Return [x, y] of the center of cell containing provided text 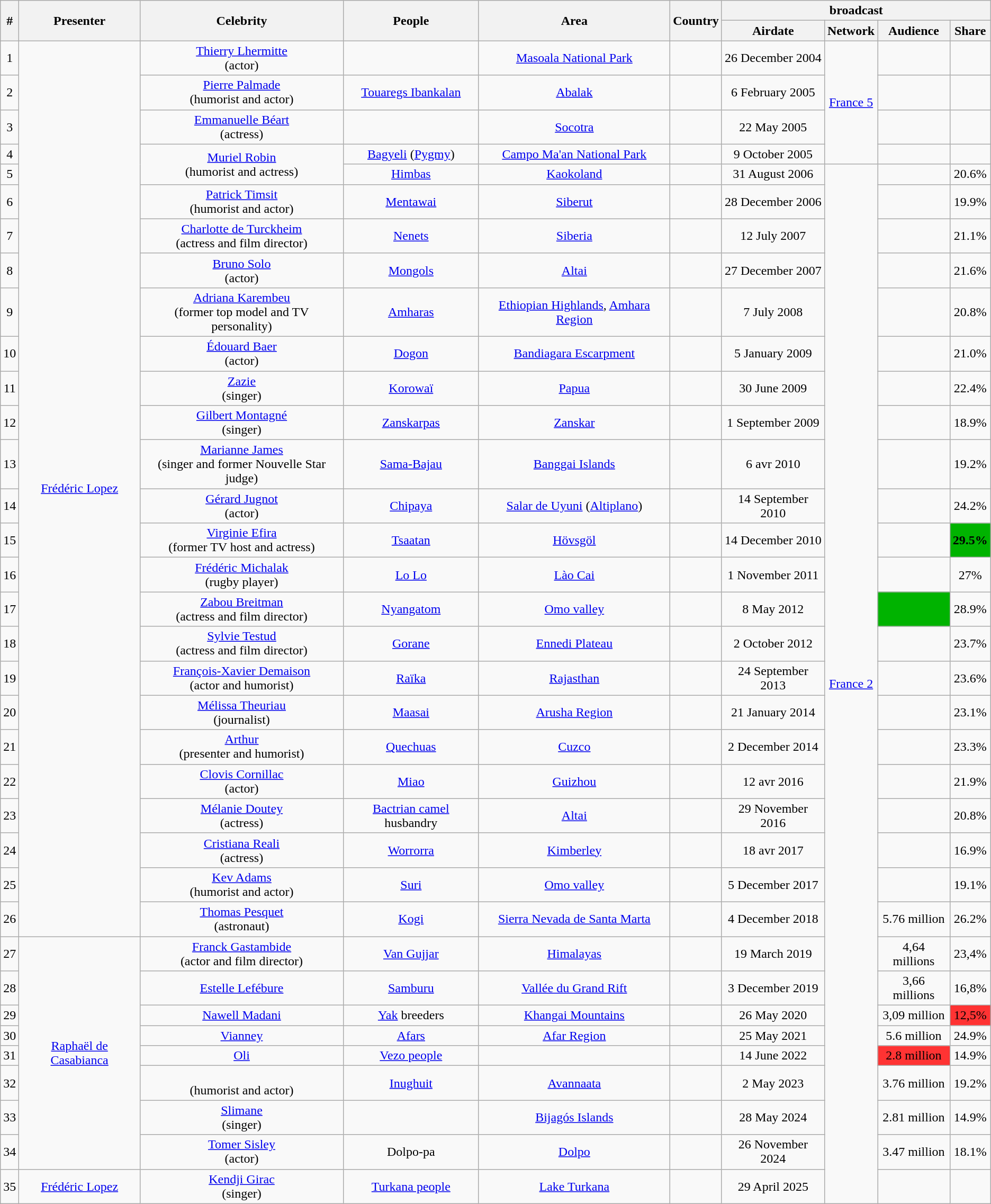
Chipaya [411, 506]
Masoala National Park [574, 58]
Mentawai [411, 201]
18.9% [970, 423]
7 July 2008 [773, 312]
3,09 million [914, 1016]
Gérard Jugnot(actor) [241, 506]
Ethiopian Highlands, Amhara Region [574, 312]
Maasai [411, 713]
Miao [411, 781]
Bandiagara Escarpment [574, 354]
Presenter [79, 21]
Cuzco [574, 747]
Korowaï [411, 388]
Audience [914, 31]
12 [10, 423]
Papua [574, 388]
5 December 2017 [773, 884]
France 5 [851, 103]
Zazie(singer) [241, 388]
Siberia [574, 236]
27 [10, 953]
18 avr 2017 [773, 850]
(humorist and actor) [241, 1083]
4,64 millions [914, 953]
Emmanuelle Béart(actress) [241, 127]
5.6 million [914, 1036]
8 May 2012 [773, 609]
Yak breeders [411, 1016]
12 avr 2016 [773, 781]
5 January 2009 [773, 354]
12 July 2007 [773, 236]
Thierry Lhermitte(actor) [241, 58]
16.9% [970, 850]
31 [10, 1056]
14 [10, 506]
Kimberley [574, 850]
3 [10, 127]
Muriel Robin(humorist and actress) [241, 164]
21.0% [970, 354]
Mélanie Doutey(actress) [241, 815]
9 October 2005 [773, 154]
24.9% [970, 1036]
Bruno Solo(actor) [241, 270]
Kaokoland [574, 174]
2 May 2023 [773, 1083]
Network [851, 31]
Ennedi Plateau [574, 644]
13 [10, 464]
14 June 2022 [773, 1056]
Vallée du Grand Rift [574, 988]
29 [10, 1016]
27 December 2007 [773, 270]
Abalak [574, 92]
Thomas Pesquet(astronaut) [241, 919]
Mongols [411, 270]
29.5% [970, 540]
Kev Adams(humorist and actor) [241, 884]
Vezo people [411, 1056]
3,66 millions [914, 988]
Mélissa Theuriau(journalist) [241, 713]
16,8% [970, 988]
Area [574, 21]
4 [10, 154]
22 May 2005 [773, 127]
Tomer Sisley(actor) [241, 1152]
Frédéric Michalak(rugby player) [241, 575]
1 [10, 58]
22 [10, 781]
Charlotte de Turckheim(actress and film director) [241, 236]
24 [10, 850]
Zanskar [574, 423]
Suri [411, 884]
Kendji Girac(singer) [241, 1186]
Bagyeli (Pygmy) [411, 154]
26 November 2024 [773, 1152]
28 December 2006 [773, 201]
10 [10, 354]
broadcast [856, 11]
François-Xavier Demaison(actor and humorist) [241, 678]
18.1% [970, 1152]
Gorane [411, 644]
Country [696, 21]
Patrick Timsit(humorist and actor) [241, 201]
Slimane(singer) [241, 1117]
28 [10, 988]
3 December 2019 [773, 988]
28.9% [970, 609]
Oli [241, 1056]
24 September 2013 [773, 678]
Avannaata [574, 1083]
Lào Cai [574, 575]
26 [10, 919]
18 [10, 644]
21.6% [970, 270]
5.76 million [914, 919]
Khangai Mountains [574, 1016]
Cristiana Reali(actress) [241, 850]
23.7% [970, 644]
Raïka [411, 678]
Bactrian camel husbandry [411, 815]
6 avr 2010 [773, 464]
France 2 [851, 684]
2.81 million [914, 1117]
3.76 million [914, 1083]
Campo Ma'an National Park [574, 154]
Lake Turkana [574, 1186]
24.2% [970, 506]
Worrorra [411, 850]
26 May 2020 [773, 1016]
35 [10, 1186]
Arthur(presenter and humorist) [241, 747]
25 [10, 884]
Amharas [411, 312]
22.4% [970, 388]
32 [10, 1083]
12,5% [970, 1016]
Inughuit [411, 1083]
28 May 2024 [773, 1117]
16 [10, 575]
Dolpo-pa [411, 1152]
2 October 2012 [773, 644]
1 September 2009 [773, 423]
1 November 2011 [773, 575]
6 [10, 201]
Nawell Madani [241, 1016]
29 November 2016 [773, 815]
3.47 million [914, 1152]
31 August 2006 [773, 174]
Gilbert Montagné(singer) [241, 423]
Touaregs Ibankalan [411, 92]
23.1% [970, 713]
33 [10, 1117]
5 [10, 174]
Samburu [411, 988]
Sylvie Testud(actress and film director) [241, 644]
Sierra Nevada de Santa Marta [574, 919]
23,4% [970, 953]
Afar Region [574, 1036]
2 December 2014 [773, 747]
Hövsgöl [574, 540]
30 June 2009 [773, 388]
6 February 2005 [773, 92]
14 December 2010 [773, 540]
Bijagós Islands [574, 1117]
23.3% [970, 747]
Zanskarpas [411, 423]
25 May 2021 [773, 1036]
2.8 million [914, 1056]
Banggai Islands [574, 464]
21.1% [970, 236]
Clovis Cornillac(actor) [241, 781]
Van Gujjar [411, 953]
Marianne James(singer and former Nouvelle Star judge) [241, 464]
Nyangatom [411, 609]
Afars [411, 1036]
Siberut [574, 201]
29 April 2025 [773, 1186]
20.6% [970, 174]
11 [10, 388]
21 [10, 747]
19.9% [970, 201]
Dogon [411, 354]
Sama-Bajau [411, 464]
17 [10, 609]
Share [970, 31]
20 [10, 713]
15 [10, 540]
Socotra [574, 127]
People [411, 21]
# [10, 21]
Raphaël de Casabianca [79, 1053]
Kogi [411, 919]
34 [10, 1152]
19 March 2019 [773, 953]
26 December 2004 [773, 58]
Estelle Lefébure [241, 988]
23.6% [970, 678]
21 January 2014 [773, 713]
Zabou Breitman(actress and film director) [241, 609]
19 [10, 678]
Édouard Baer(actor) [241, 354]
7 [10, 236]
Vianney [241, 1036]
Franck Gastambide(actor and film director) [241, 953]
Dolpo [574, 1152]
19.1% [970, 884]
Celebrity [241, 21]
Lo Lo [411, 575]
Airdate [773, 31]
Pierre Palmade(humorist and actor) [241, 92]
9 [10, 312]
14 September 2010 [773, 506]
4 December 2018 [773, 919]
Quechuas [411, 747]
Adriana Karembeu(former top model and TV personality) [241, 312]
Turkana people [411, 1186]
30 [10, 1036]
Rajasthan [574, 678]
21.9% [970, 781]
Arusha Region [574, 713]
23 [10, 815]
Salar de Uyuni (Altiplano) [574, 506]
Himalayas [574, 953]
8 [10, 270]
26.2% [970, 919]
27% [970, 575]
Nenets [411, 236]
Himbas [411, 174]
Virginie Efira(former TV host and actress) [241, 540]
Guizhou [574, 781]
2 [10, 92]
Tsaatan [411, 540]
